Output the [X, Y] coordinate of the center of the cell containing the given text.  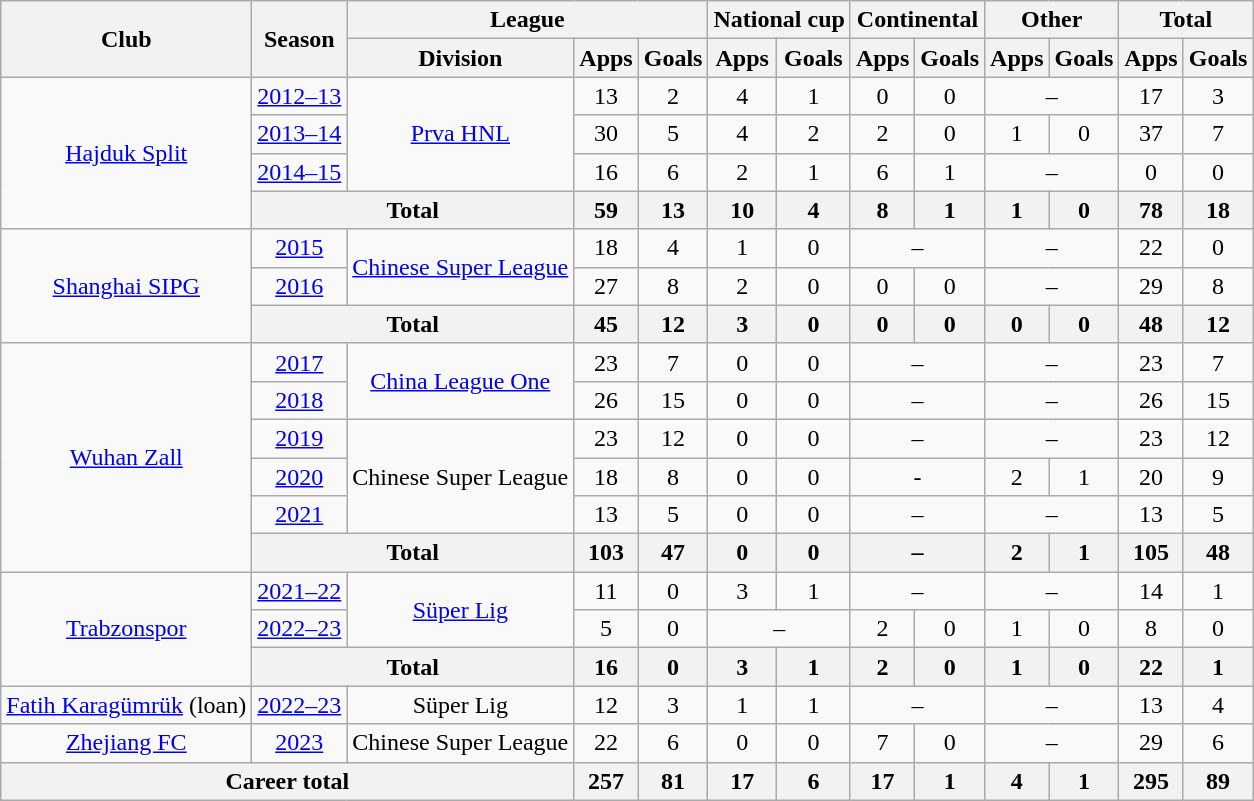
- [917, 477]
Club [126, 39]
2013–14 [300, 134]
2020 [300, 477]
2012–13 [300, 96]
9 [1218, 477]
89 [1218, 781]
Zhejiang FC [126, 743]
2021 [300, 515]
45 [606, 324]
League [528, 20]
30 [606, 134]
105 [1151, 553]
2015 [300, 248]
Career total [288, 781]
Season [300, 39]
2016 [300, 286]
37 [1151, 134]
2023 [300, 743]
Shanghai SIPG [126, 286]
78 [1151, 210]
27 [606, 286]
Hajduk Split [126, 153]
Continental [917, 20]
China League One [460, 381]
295 [1151, 781]
10 [742, 210]
Trabzonspor [126, 629]
47 [673, 553]
14 [1151, 591]
20 [1151, 477]
Other [1052, 20]
2018 [300, 400]
11 [606, 591]
Wuhan Zall [126, 457]
Fatih Karagümrük (loan) [126, 705]
National cup [779, 20]
81 [673, 781]
257 [606, 781]
2017 [300, 362]
2021–22 [300, 591]
Prva HNL [460, 134]
103 [606, 553]
2014–15 [300, 172]
59 [606, 210]
Division [460, 58]
2019 [300, 438]
